Pinpoint the cell where the given text exists, returning its [X, Y] midpoint coordinate. 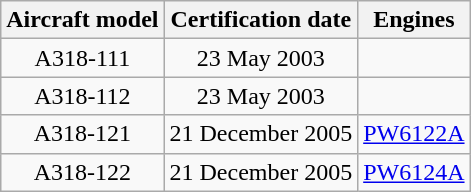
PW6122A [414, 134]
A318-111 [82, 58]
Engines [414, 20]
Aircraft model [82, 20]
A318-121 [82, 134]
PW6124A [414, 172]
Certification date [261, 20]
A318-112 [82, 96]
A318-122 [82, 172]
